Output the [X, Y] coordinate of the center of the cell containing the given text.  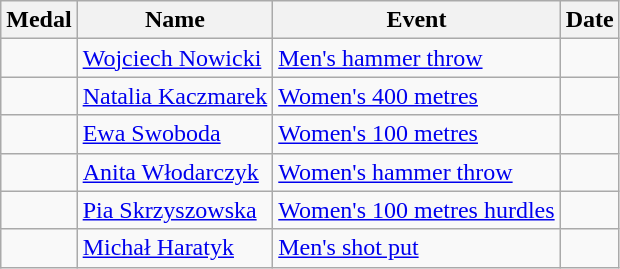
Ewa Swoboda [175, 134]
Wojciech Nowicki [175, 58]
Medal [39, 20]
Women's hammer throw [416, 172]
Men's hammer throw [416, 58]
Event [416, 20]
Natalia Kaczmarek [175, 96]
Women's 100 metres hurdles [416, 210]
Name [175, 20]
Anita Włodarczyk [175, 172]
Date [590, 20]
Women's 100 metres [416, 134]
Pia Skrzyszowska [175, 210]
Women's 400 metres [416, 96]
Men's shot put [416, 248]
Michał Haratyk [175, 248]
